Search for the cell housing the specified text and yield its [X, Y] center coordinate. 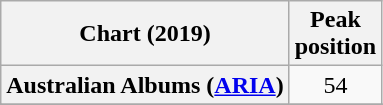
Chart (2019) [145, 34]
54 [335, 85]
Australian Albums (ARIA) [145, 85]
Peakposition [335, 34]
